Detect which cell encompasses the target text, then output its [X, Y] center coordinate. 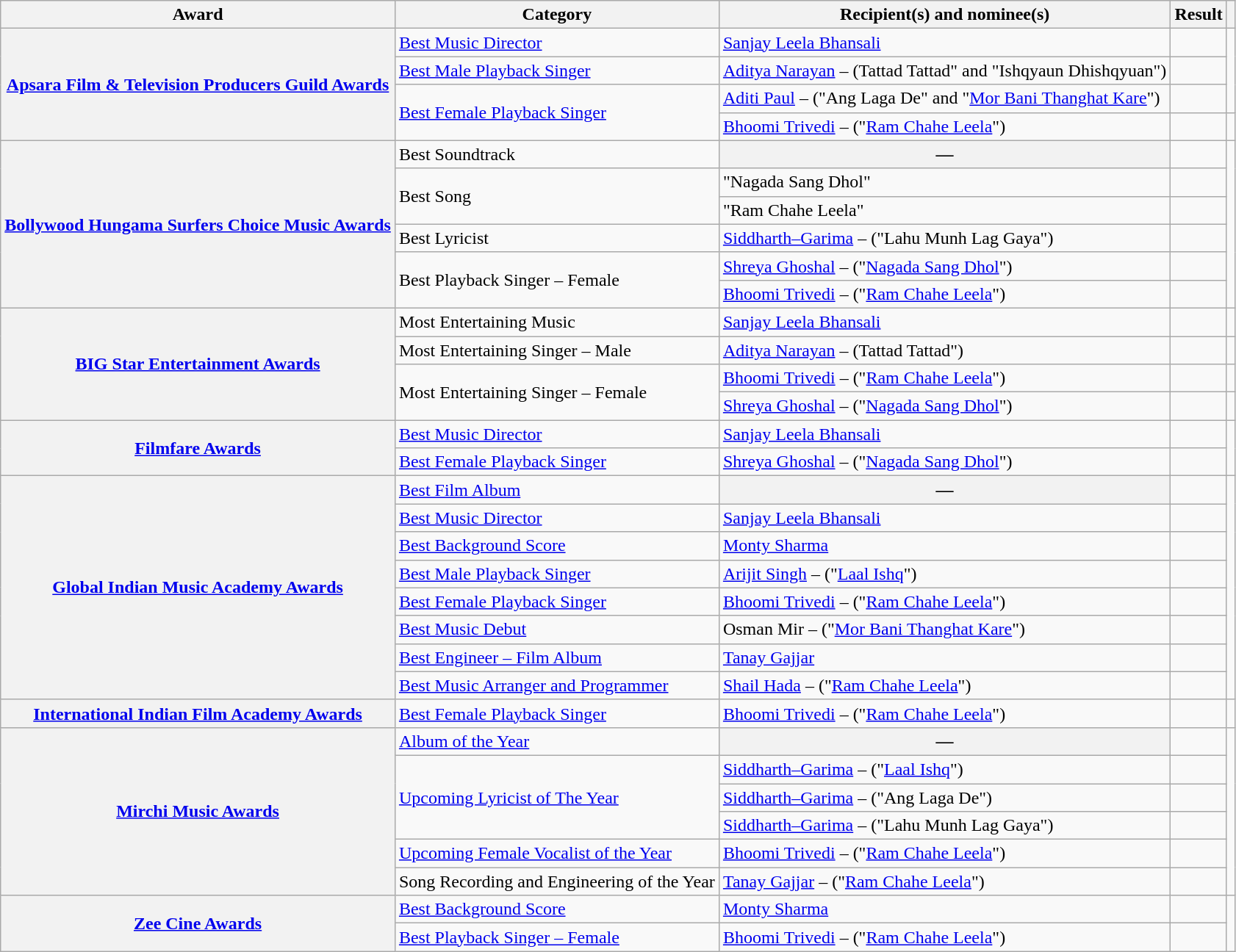
Recipient(s) and nominee(s) [944, 15]
"Ram Chahe Leela" [944, 210]
Upcoming Female Vocalist of the Year [557, 854]
Aditi Paul – ("Ang Laga De" and "Mor Bani Thanghat Kare") [944, 98]
Category [557, 15]
Most Entertaining Singer – Male [557, 350]
"Nagada Sang Dhol" [944, 182]
Filmfare Awards [198, 448]
Best Music Arranger and Programmer [557, 685]
Apsara Film & Television Producers Guild Awards [198, 84]
Global Indian Music Academy Awards [198, 588]
Result [1199, 15]
Shail Hada – ("Ram Chahe Leela") [944, 685]
Tanay Gajjar [944, 657]
Award [198, 15]
Best Song [557, 196]
Osman Mir – ("Mor Bani Thanghat Kare") [944, 630]
Siddharth–Garima – ("Ang Laga De") [944, 797]
Best Engineer – Film Album [557, 657]
Album of the Year [557, 741]
Song Recording and Engineering of the Year [557, 881]
Best Music Debut [557, 630]
Tanay Gajjar – ("Ram Chahe Leela") [944, 881]
Best Film Album [557, 490]
Best Lyricist [557, 238]
International Indian Film Academy Awards [198, 713]
Aditya Narayan – (Tattad Tattad") [944, 350]
Zee Cine Awards [198, 923]
Bollywood Hungama Surfers Choice Music Awards [198, 224]
Best Soundtrack [557, 154]
Most Entertaining Music [557, 322]
Most Entertaining Singer – Female [557, 392]
Aditya Narayan – (Tattad Tattad" and "Ishqyaun Dhishqyuan") [944, 71]
Arijit Singh – ("Laal Ishq") [944, 574]
Siddharth–Garima – ("Laal Ishq") [944, 769]
BIG Star Entertainment Awards [198, 364]
Upcoming Lyricist of The Year [557, 797]
Mirchi Music Awards [198, 811]
